Identify which cell holds the provided text, then report its (X, Y) central coordinate. 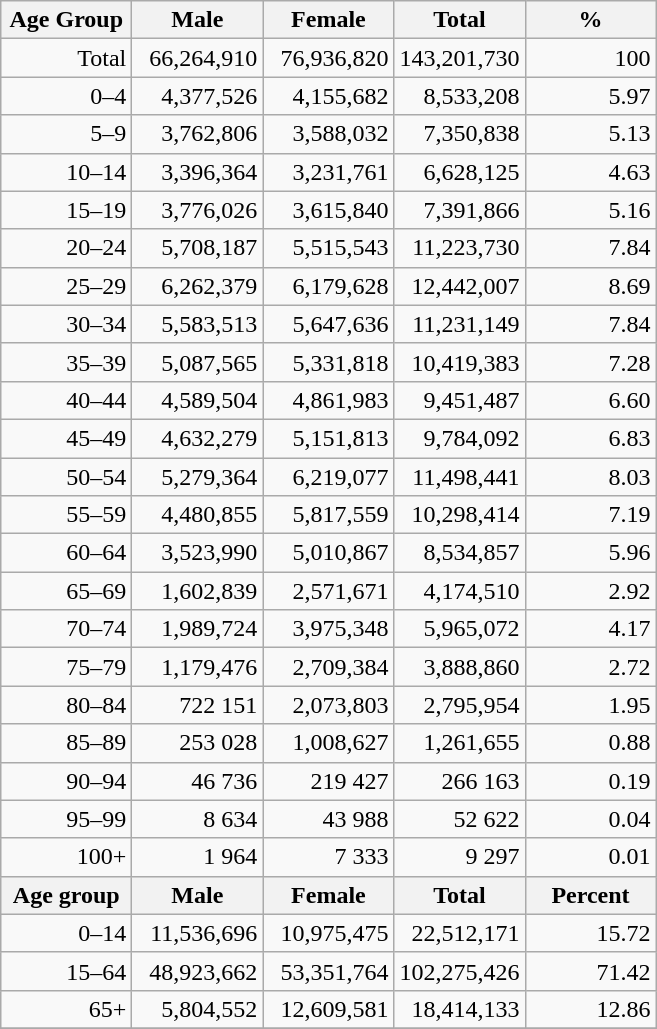
5,515,543 (328, 248)
6.60 (590, 400)
43 988 (328, 819)
46 736 (198, 781)
4,589,504 (198, 400)
5.96 (590, 553)
100+ (66, 857)
4,861,983 (328, 400)
5,817,559 (328, 515)
266 163 (460, 781)
7,391,866 (460, 210)
4,174,510 (460, 591)
11,536,696 (198, 933)
5,583,513 (198, 324)
5,087,565 (198, 362)
253 028 (198, 743)
7.19 (590, 515)
66,264,910 (198, 58)
1.95 (590, 705)
20–24 (66, 248)
8 634 (198, 819)
100 (590, 58)
3,615,840 (328, 210)
Age group (66, 895)
0–14 (66, 933)
4.17 (590, 629)
0.04 (590, 819)
6.83 (590, 438)
15–64 (66, 971)
25–29 (66, 286)
76,936,820 (328, 58)
5.97 (590, 96)
2,795,954 (460, 705)
11,223,730 (460, 248)
90–94 (66, 781)
1,602,839 (198, 591)
5,708,187 (198, 248)
4,632,279 (198, 438)
9,784,092 (460, 438)
53,351,764 (328, 971)
5.16 (590, 210)
6,179,628 (328, 286)
3,776,026 (198, 210)
80–84 (66, 705)
7 333 (328, 857)
1,179,476 (198, 667)
4,480,855 (198, 515)
30–34 (66, 324)
0.88 (590, 743)
9,451,487 (460, 400)
3,975,348 (328, 629)
5,647,636 (328, 324)
1,989,724 (198, 629)
10,975,475 (328, 933)
22,512,171 (460, 933)
5,151,813 (328, 438)
102,275,426 (460, 971)
3,888,860 (460, 667)
8.69 (590, 286)
8,534,857 (460, 553)
5,279,364 (198, 477)
85–89 (66, 743)
0.01 (590, 857)
2,709,384 (328, 667)
10,419,383 (460, 362)
55–59 (66, 515)
11,231,149 (460, 324)
7.28 (590, 362)
45–49 (66, 438)
5,331,818 (328, 362)
10–14 (66, 172)
6,262,379 (198, 286)
4,155,682 (328, 96)
35–39 (66, 362)
5–9 (66, 134)
48,923,662 (198, 971)
52 622 (460, 819)
Percent (590, 895)
4,377,526 (198, 96)
5.13 (590, 134)
70–74 (66, 629)
0–4 (66, 96)
12.86 (590, 1009)
1,261,655 (460, 743)
15–19 (66, 210)
4.63 (590, 172)
65+ (66, 1009)
75–79 (66, 667)
71.42 (590, 971)
11,498,441 (460, 477)
5,965,072 (460, 629)
3,231,761 (328, 172)
2.92 (590, 591)
1,008,627 (328, 743)
40–44 (66, 400)
65–69 (66, 591)
3,588,032 (328, 134)
6,628,125 (460, 172)
8.03 (590, 477)
5,804,552 (198, 1009)
Age Group (66, 20)
3,523,990 (198, 553)
9 297 (460, 857)
2,571,671 (328, 591)
1 964 (198, 857)
12,609,581 (328, 1009)
6,219,077 (328, 477)
8,533,208 (460, 96)
219 427 (328, 781)
3,396,364 (198, 172)
7,350,838 (460, 134)
18,414,133 (460, 1009)
95–99 (66, 819)
3,762,806 (198, 134)
50–54 (66, 477)
722 151 (198, 705)
10,298,414 (460, 515)
5,010,867 (328, 553)
0.19 (590, 781)
2.72 (590, 667)
2,073,803 (328, 705)
% (590, 20)
12,442,007 (460, 286)
60–64 (66, 553)
15.72 (590, 933)
143,201,730 (460, 58)
